Return (x, y) of the center of cell containing provided text 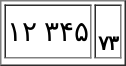
۷۳ (108, 31)
۱۲ ۳۴۵ (48, 31)
